Locate the cell with the specified text and output its (X, Y) center coordinate. 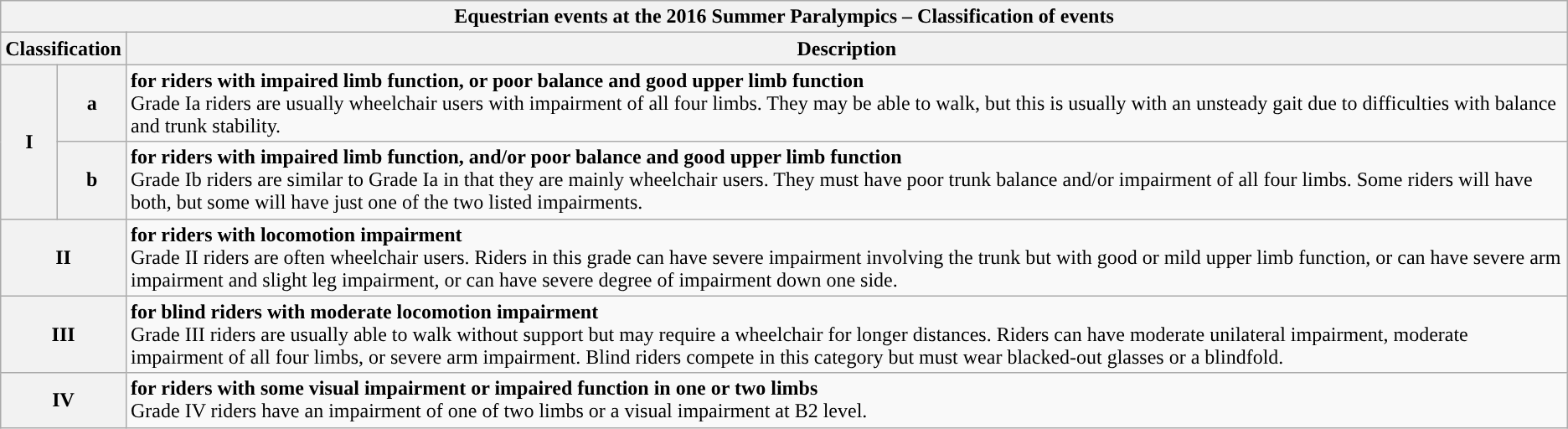
II (64, 257)
Classification (64, 49)
I (29, 142)
b (92, 180)
Description (846, 49)
a (92, 103)
Equestrian events at the 2016 Summer Paralympics – Classification of events (784, 17)
III (64, 334)
IV (64, 401)
